Scan for the cell matching the given text and deliver its (X, Y) coordinate at center. 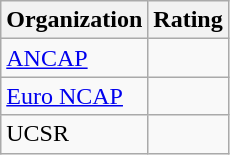
UCSR (74, 134)
ANCAP (74, 58)
Euro NCAP (74, 96)
Rating (188, 20)
Organization (74, 20)
